Provide the (X, Y) coordinate of the cell's center where the given text is located.  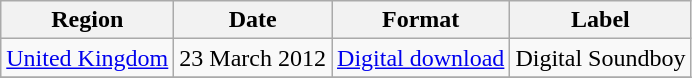
Digital Soundboy (600, 58)
Date (253, 20)
Digital download (421, 58)
United Kingdom (88, 58)
23 March 2012 (253, 58)
Label (600, 20)
Format (421, 20)
Region (88, 20)
